Find where the given text appears and provide that cell's center as [x, y] coordinate. 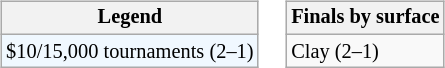
Legend [130, 18]
Clay (2–1) [365, 51]
Finals by surface [365, 18]
$10/15,000 tournaments (2–1) [130, 51]
